Return (x, y) of the center of cell containing provided text 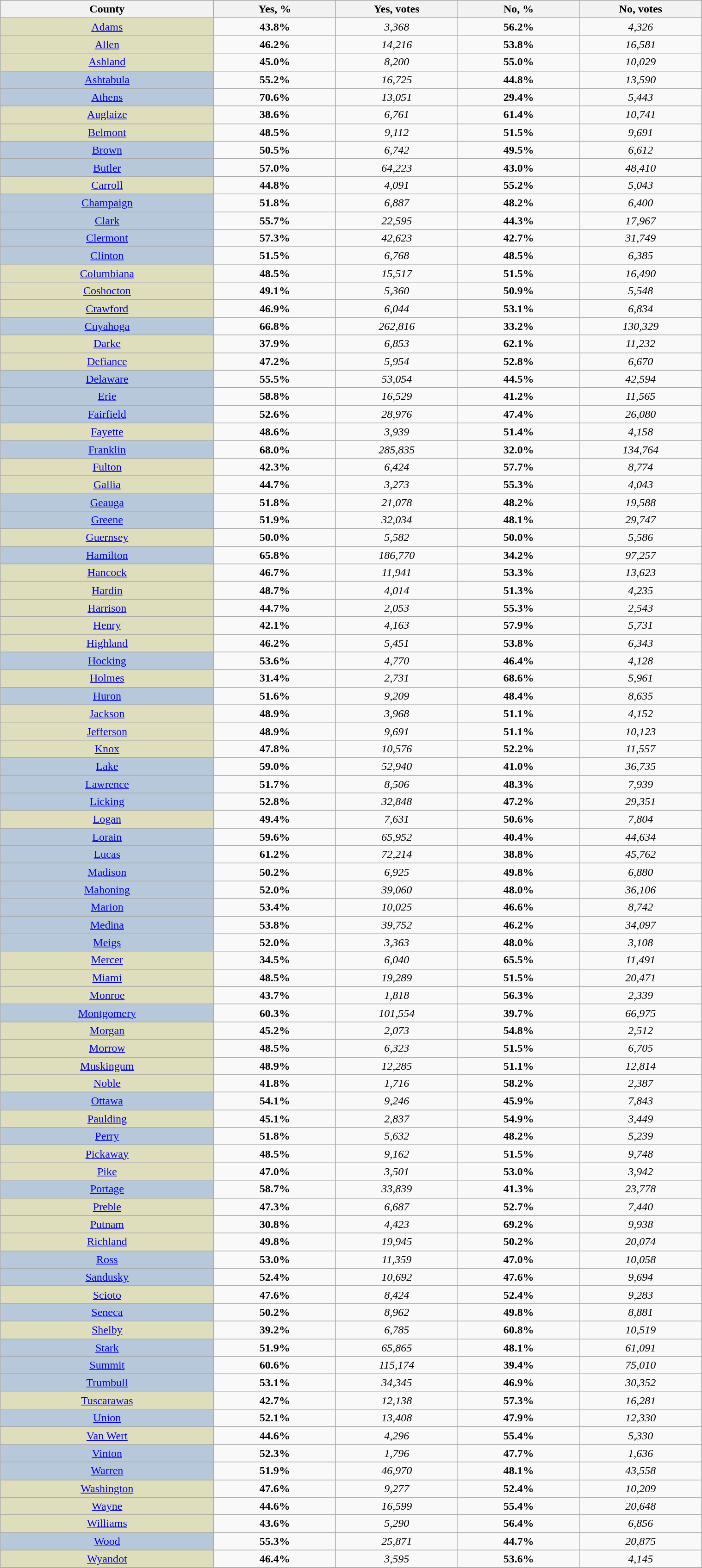
5,443 (640, 97)
61,091 (640, 1348)
2,543 (640, 608)
59.6% (275, 837)
5,290 (397, 1524)
Stark (107, 1348)
Paulding (107, 1119)
Athens (107, 97)
Scioto (107, 1295)
3,939 (397, 432)
16,725 (397, 80)
65,865 (397, 1348)
58.7% (275, 1189)
Allen (107, 44)
Licking (107, 802)
72,214 (397, 855)
Wood (107, 1541)
3,108 (640, 942)
Fairfield (107, 414)
5,330 (640, 1436)
5,632 (397, 1136)
Darke (107, 344)
Putnam (107, 1224)
6,856 (640, 1524)
Monroe (107, 995)
6,670 (640, 361)
6,424 (397, 467)
8,635 (640, 696)
32.0% (519, 449)
12,285 (397, 1066)
10,058 (640, 1259)
47.3% (275, 1207)
2,073 (397, 1030)
60.6% (275, 1365)
6,612 (640, 150)
3,363 (397, 942)
50.5% (275, 150)
Union (107, 1418)
Richland (107, 1242)
Yes, % (275, 9)
3,368 (397, 27)
Sandusky (107, 1277)
43,558 (640, 1471)
130,329 (640, 326)
70.6% (275, 97)
16,581 (640, 44)
47.4% (519, 414)
43.8% (275, 27)
47.9% (519, 1418)
5,451 (397, 643)
Van Wert (107, 1436)
97,257 (640, 555)
6,705 (640, 1048)
37.9% (275, 344)
Trumbull (107, 1383)
Highland (107, 643)
Wayne (107, 1506)
Perry (107, 1136)
39.2% (275, 1330)
41.3% (519, 1189)
11,359 (397, 1259)
3,942 (640, 1171)
5,961 (640, 678)
12,330 (640, 1418)
36,106 (640, 890)
52.6% (275, 414)
6,880 (640, 872)
33.2% (519, 326)
15,517 (397, 273)
13,590 (640, 80)
Crawford (107, 309)
38.6% (275, 115)
Auglaize (107, 115)
66,975 (640, 1013)
Gallia (107, 484)
46.7% (275, 573)
Hocking (107, 661)
Washington (107, 1488)
45.9% (519, 1101)
Montgomery (107, 1013)
186,770 (397, 555)
7,440 (640, 1207)
32,848 (397, 802)
Mercer (107, 960)
41.2% (519, 397)
28,976 (397, 414)
38.8% (519, 855)
8,200 (397, 62)
50.9% (519, 291)
Portage (107, 1189)
Seneca (107, 1312)
6,925 (397, 872)
42.3% (275, 467)
4,326 (640, 27)
4,296 (397, 1436)
6,761 (397, 115)
1,818 (397, 995)
51.6% (275, 696)
13,408 (397, 1418)
20,471 (640, 978)
33,839 (397, 1189)
56.2% (519, 27)
2,387 (640, 1084)
Columbiana (107, 273)
34,345 (397, 1383)
55.7% (275, 221)
Logan (107, 819)
52.1% (275, 1418)
5,586 (640, 538)
Geauga (107, 502)
8,506 (397, 784)
64,223 (397, 167)
Morrow (107, 1048)
11,232 (640, 344)
Madison (107, 872)
Brown (107, 150)
6,343 (640, 643)
44.3% (519, 221)
30,352 (640, 1383)
6,742 (397, 150)
20,074 (640, 1242)
6,400 (640, 203)
3,501 (397, 1171)
4,158 (640, 432)
Pickaway (107, 1154)
75,010 (640, 1365)
7,843 (640, 1101)
48.6% (275, 432)
Marion (107, 907)
9,283 (640, 1295)
7,939 (640, 784)
Summit (107, 1365)
Williams (107, 1524)
16,529 (397, 397)
55.5% (275, 379)
45,762 (640, 855)
6,687 (397, 1207)
52.3% (275, 1453)
29.4% (519, 97)
9,162 (397, 1154)
Ashtabula (107, 80)
4,091 (397, 185)
62.1% (519, 344)
Morgan (107, 1030)
Belmont (107, 132)
1,716 (397, 1084)
Champaign (107, 203)
Ashland (107, 62)
Lorain (107, 837)
1,636 (640, 1453)
29,747 (640, 520)
4,145 (640, 1559)
134,764 (640, 449)
31,749 (640, 238)
Hancock (107, 573)
Clermont (107, 238)
10,519 (640, 1330)
10,029 (640, 62)
285,835 (397, 449)
Henry (107, 626)
8,881 (640, 1312)
County (107, 9)
Lawrence (107, 784)
16,281 (640, 1401)
53.3% (519, 573)
2,837 (397, 1119)
53.4% (275, 907)
Mahoning (107, 890)
4,128 (640, 661)
65,952 (397, 837)
Pike (107, 1171)
10,209 (640, 1488)
9,277 (397, 1488)
Guernsey (107, 538)
Wyandot (107, 1559)
5,954 (397, 361)
39,752 (397, 925)
Butler (107, 167)
Vinton (107, 1453)
Erie (107, 397)
6,323 (397, 1048)
2,731 (397, 678)
Lucas (107, 855)
21,078 (397, 502)
23,778 (640, 1189)
52.7% (519, 1207)
47.8% (275, 749)
5,239 (640, 1136)
4,423 (397, 1224)
47.7% (519, 1453)
4,235 (640, 590)
44.5% (519, 379)
25,871 (397, 1541)
39,060 (397, 890)
31.4% (275, 678)
58.2% (519, 1084)
5,582 (397, 538)
Meigs (107, 942)
16,490 (640, 273)
69.2% (519, 1224)
29,351 (640, 802)
19,588 (640, 502)
5,548 (640, 291)
7,804 (640, 819)
68.0% (275, 449)
46,970 (397, 1471)
Warren (107, 1471)
Holmes (107, 678)
Lake (107, 766)
51.3% (519, 590)
43.6% (275, 1524)
45.1% (275, 1119)
54.1% (275, 1101)
44,634 (640, 837)
49.4% (275, 819)
6,044 (397, 309)
60.8% (519, 1330)
11,565 (640, 397)
9,246 (397, 1101)
Hamilton (107, 555)
6,887 (397, 203)
10,576 (397, 749)
7,631 (397, 819)
9,694 (640, 1277)
30.8% (275, 1224)
13,051 (397, 97)
50.6% (519, 819)
2,339 (640, 995)
6,040 (397, 960)
9,748 (640, 1154)
26,080 (640, 414)
39.4% (519, 1365)
53,054 (397, 379)
36,735 (640, 766)
3,595 (397, 1559)
9,112 (397, 132)
22,595 (397, 221)
34.2% (519, 555)
61.4% (519, 115)
39.7% (519, 1013)
65.5% (519, 960)
10,123 (640, 731)
51.4% (519, 432)
13,623 (640, 573)
57.9% (519, 626)
42,623 (397, 238)
19,945 (397, 1242)
5,043 (640, 185)
Franklin (107, 449)
11,491 (640, 960)
16,599 (397, 1506)
Yes, votes (397, 9)
8,774 (640, 467)
54.8% (519, 1030)
Jefferson (107, 731)
No, % (519, 9)
10,692 (397, 1277)
45.0% (275, 62)
Tuscarawas (107, 1401)
58.8% (275, 397)
Knox (107, 749)
115,174 (397, 1365)
43.0% (519, 167)
Ottawa (107, 1101)
8,962 (397, 1312)
5,360 (397, 291)
Jackson (107, 713)
57.0% (275, 167)
56.4% (519, 1524)
49.1% (275, 291)
4,014 (397, 590)
6,385 (640, 256)
10,741 (640, 115)
40.4% (519, 837)
Delaware (107, 379)
Carroll (107, 185)
48.7% (275, 590)
52,940 (397, 766)
56.3% (519, 995)
Shelby (107, 1330)
51.7% (275, 784)
10,025 (397, 907)
Miami (107, 978)
Noble (107, 1084)
Clark (107, 221)
60.3% (275, 1013)
54.9% (519, 1119)
61.2% (275, 855)
59.0% (275, 766)
11,557 (640, 749)
Coshocton (107, 291)
4,770 (397, 661)
1,796 (397, 1453)
42.1% (275, 626)
Ross (107, 1259)
262,816 (397, 326)
20,648 (640, 1506)
4,152 (640, 713)
6,768 (397, 256)
52.2% (519, 749)
32,034 (397, 520)
Cuyahoga (107, 326)
9,938 (640, 1224)
11,941 (397, 573)
17,967 (640, 221)
41.0% (519, 766)
6,785 (397, 1330)
Hardin (107, 590)
101,554 (397, 1013)
48.4% (519, 696)
14,216 (397, 44)
49.5% (519, 150)
6,834 (640, 309)
3,449 (640, 1119)
Muskingum (107, 1066)
8,742 (640, 907)
3,968 (397, 713)
34.5% (275, 960)
68.6% (519, 678)
Huron (107, 696)
9,209 (397, 696)
43.7% (275, 995)
12,814 (640, 1066)
34,097 (640, 925)
12,138 (397, 1401)
55.0% (519, 62)
Medina (107, 925)
48,410 (640, 167)
Adams (107, 27)
20,875 (640, 1541)
Preble (107, 1207)
2,512 (640, 1030)
Greene (107, 520)
6,853 (397, 344)
Fayette (107, 432)
41.8% (275, 1084)
No, votes (640, 9)
5,731 (640, 626)
4,163 (397, 626)
19,289 (397, 978)
3,273 (397, 484)
Defiance (107, 361)
65.8% (275, 555)
Fulton (107, 467)
2,053 (397, 608)
46.6% (519, 907)
57.7% (519, 467)
66.8% (275, 326)
8,424 (397, 1295)
42,594 (640, 379)
4,043 (640, 484)
45.2% (275, 1030)
Harrison (107, 608)
48.3% (519, 784)
Clinton (107, 256)
